Detect which cell encompasses the target text, then output its (x, y) center coordinate. 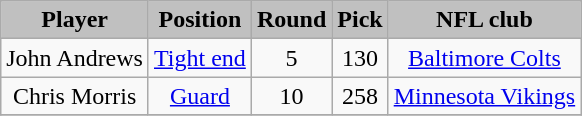
Guard (200, 96)
10 (291, 96)
John Andrews (75, 58)
Position (200, 20)
258 (360, 96)
5 (291, 58)
Round (291, 20)
Baltimore Colts (484, 58)
Pick (360, 20)
Tight end (200, 58)
Player (75, 20)
NFL club (484, 20)
130 (360, 58)
Minnesota Vikings (484, 96)
Chris Morris (75, 96)
